From the cell containing the given text, extract its center point as (X, Y) coordinate. 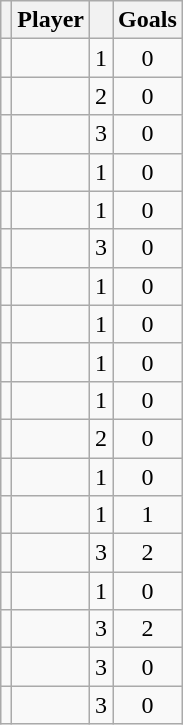
Goals (148, 20)
Player (51, 20)
